From the cell containing the given text, extract its center point as (X, Y) coordinate. 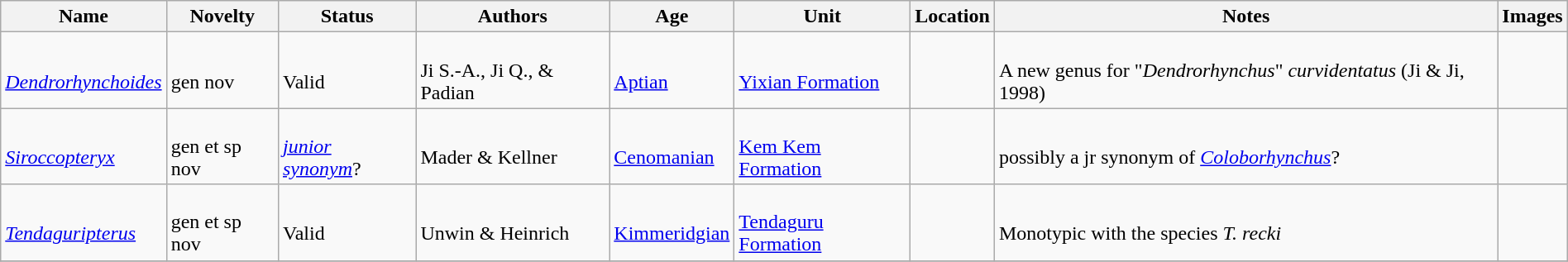
Dendrorhynchoides (84, 70)
Mader & Kellner (513, 146)
Name (84, 17)
Aptian (672, 70)
possibly a jr synonym of Coloborhynchus? (1245, 146)
Novelty (222, 17)
Authors (513, 17)
Location (953, 17)
Status (347, 17)
Kimmeridgian (672, 222)
Tendaguripterus (84, 222)
Age (672, 17)
Monotypic with the species T. recki (1245, 222)
junior synonym? (347, 146)
Ji S.-A., Ji Q., & Padian (513, 70)
Unwin & Heinrich (513, 222)
Siroccopteryx (84, 146)
A new genus for "Dendrorhynchus" curvidentatus (Ji & Ji, 1998) (1245, 70)
Unit (822, 17)
Tendaguru Formation (822, 222)
gen nov (222, 70)
Notes (1245, 17)
Yixian Formation (822, 70)
Kem Kem Formation (822, 146)
Cenomanian (672, 146)
Images (1532, 17)
